For the text-containing cell, return its midpoint in [x, y] coordinate format. 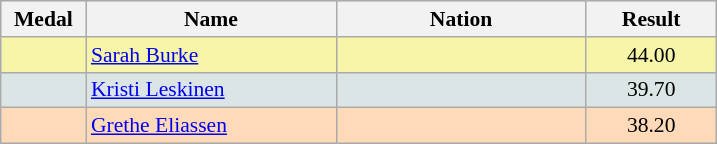
Kristi Leskinen [211, 90]
Name [211, 19]
38.20 [651, 126]
Sarah Burke [211, 55]
Nation [461, 19]
Medal [44, 19]
44.00 [651, 55]
Grethe Eliassen [211, 126]
39.70 [651, 90]
Result [651, 19]
